Detect which cell encompasses the target text, then output its (X, Y) center coordinate. 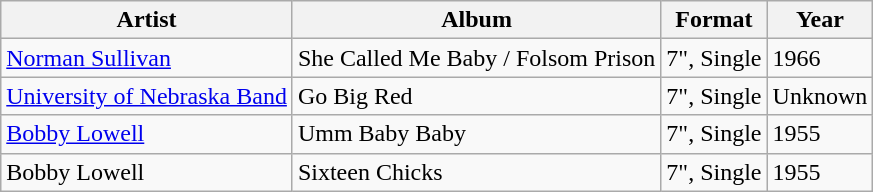
Year (820, 20)
University of Nebraska Band (147, 96)
She Called Me Baby / Folsom Prison (476, 58)
1966 (820, 58)
Album (476, 20)
Norman Sullivan (147, 58)
Umm Baby Baby (476, 134)
Go Big Red (476, 96)
Unknown (820, 96)
Artist (147, 20)
Format (714, 20)
Sixteen Chicks (476, 172)
